Provide the (X, Y) coordinate of the cell's center where the given text is located.  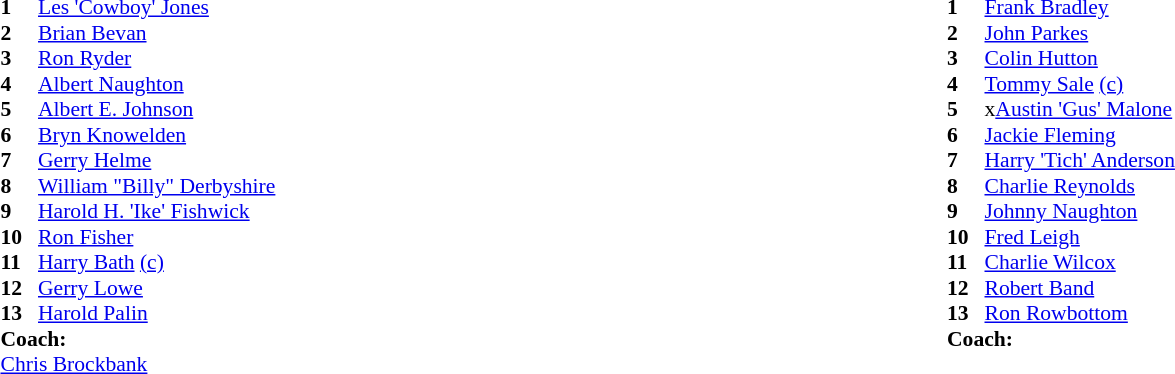
Ron Ryder (156, 59)
Jackie Fleming (1079, 135)
Tommy Sale (c) (1079, 84)
Brian Bevan (156, 33)
Harry 'Tich' Anderson (1079, 161)
John Parkes (1079, 33)
Bryn Knowelden (156, 135)
Colin Hutton (1079, 59)
Harold Palin (156, 313)
Fred Leigh (1079, 237)
xAustin 'Gus' Malone (1079, 109)
Robert Band (1079, 288)
Ron Fisher (156, 237)
Albert Naughton (156, 84)
Charlie Reynolds (1079, 186)
Harold H. 'Ike' Fishwick (156, 211)
Gerry Helme (156, 161)
Gerry Lowe (156, 288)
Charlie Wilcox (1079, 263)
Johnny Naughton (1079, 211)
Albert E. Johnson (156, 109)
William "Billy" Derbyshire (156, 186)
Ron Rowbottom (1079, 313)
Harry Bath (c) (156, 263)
